Provide the [X, Y] coordinate of the cell's center where the given text is located.  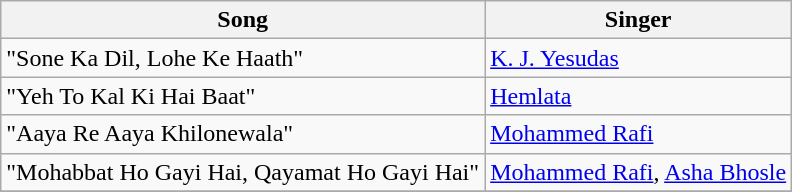
K. J. Yesudas [638, 58]
"Sone Ka Dil, Lohe Ke Haath" [243, 58]
Hemlata [638, 96]
"Yeh To Kal Ki Hai Baat" [243, 96]
Mohammed Rafi, Asha Bhosle [638, 172]
"Aaya Re Aaya Khilonewala" [243, 134]
Singer [638, 20]
Mohammed Rafi [638, 134]
Song [243, 20]
"Mohabbat Ho Gayi Hai, Qayamat Ho Gayi Hai" [243, 172]
